Capture the cell that displays the provided text and extract its (X, Y) central coordinate. 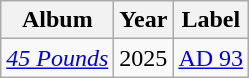
45 Pounds (58, 58)
2025 (144, 58)
Label (211, 20)
Album (58, 20)
AD 93 (211, 58)
Year (144, 20)
